For the text-containing cell, return its midpoint in [X, Y] coordinate format. 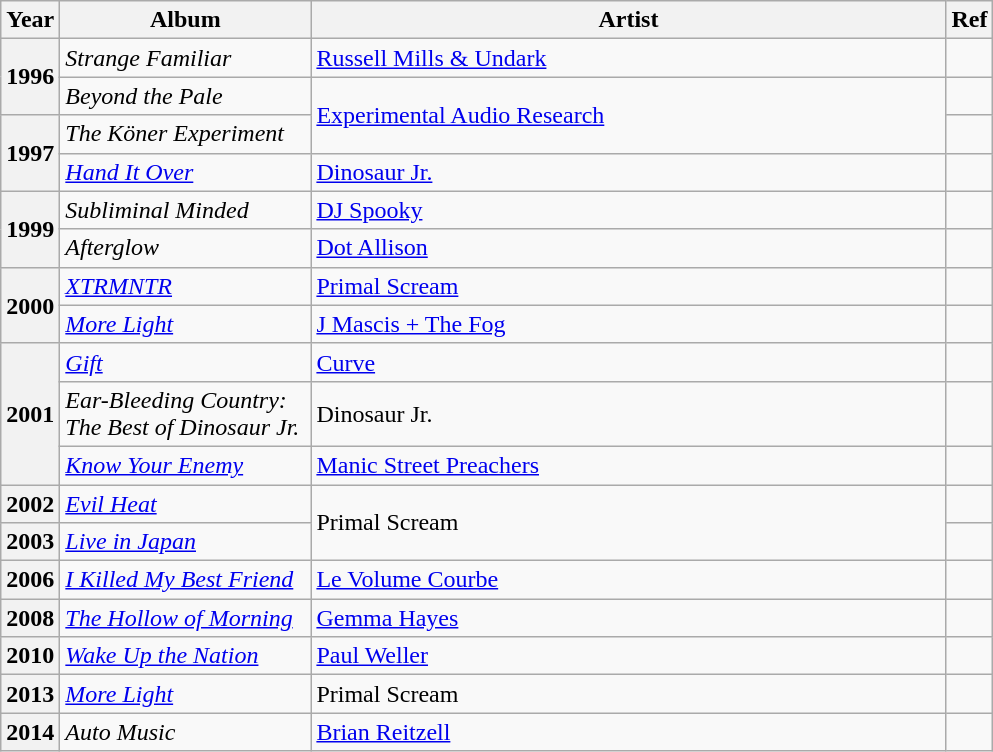
Beyond the Pale [186, 96]
Artist [628, 20]
1997 [30, 153]
Know Your Enemy [186, 465]
Live in Japan [186, 542]
Ear-Bleeding Country: The Best of Dinosaur Jr. [186, 414]
Evil Heat [186, 503]
Ref [970, 20]
1999 [30, 229]
2002 [30, 503]
Russell Mills & Undark [628, 58]
Strange Familiar [186, 58]
The Köner Experiment [186, 134]
Wake Up the Nation [186, 656]
The Hollow of Morning [186, 618]
XTRMNTR [186, 286]
2010 [30, 656]
2006 [30, 580]
DJ Spooky [628, 210]
Hand It Over [186, 172]
Gift [186, 362]
Auto Music [186, 732]
Dot Allison [628, 248]
Le Volume Courbe [628, 580]
2008 [30, 618]
Year [30, 20]
2000 [30, 305]
Album [186, 20]
Afterglow [186, 248]
1996 [30, 77]
2003 [30, 542]
Curve [628, 362]
2014 [30, 732]
Paul Weller [628, 656]
I Killed My Best Friend [186, 580]
Gemma Hayes [628, 618]
Subliminal Minded [186, 210]
J Mascis + The Fog [628, 324]
2001 [30, 414]
Experimental Audio Research [628, 115]
Manic Street Preachers [628, 465]
2013 [30, 694]
Brian Reitzell [628, 732]
